Return (x, y) of the center of cell containing provided text 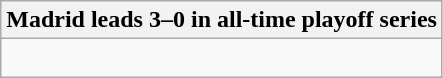
Madrid leads 3–0 in all-time playoff series (222, 20)
